Scan for the cell matching the given text and deliver its (x, y) coordinate at center. 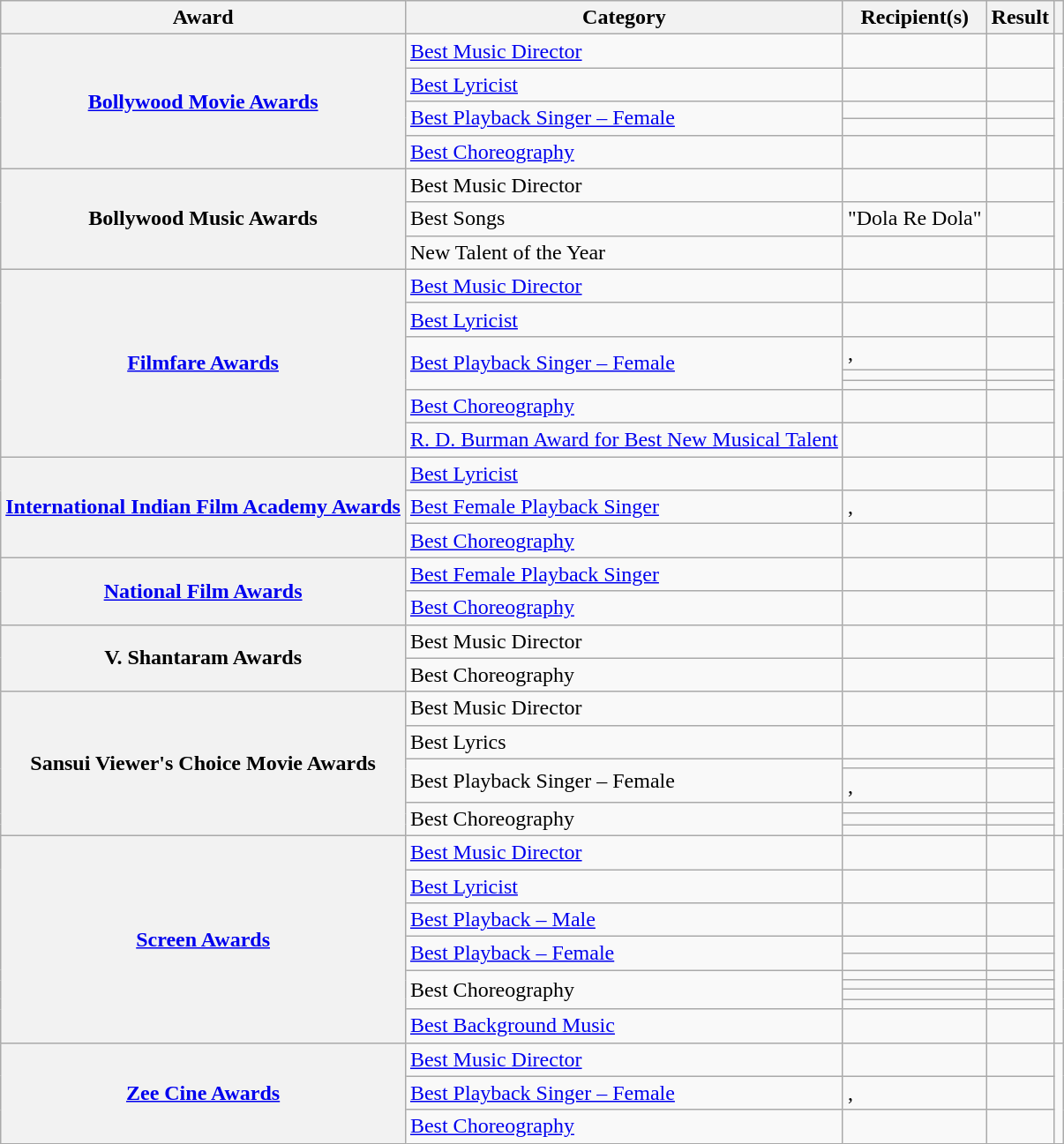
Screen Awards (203, 938)
Award (203, 18)
New Talent of the Year (624, 252)
Category (624, 18)
Best Lyrics (624, 742)
Filmfare Awards (203, 363)
Best Playback – Female (624, 953)
Sansui Viewer's Choice Movie Awards (203, 764)
Recipient(s) (914, 18)
International Indian Film Academy Awards (203, 507)
"Dola Re Dola" (914, 219)
Best Songs (624, 219)
Best Background Music (624, 1026)
V. Shantaram Awards (203, 658)
Zee Cine Awards (203, 1093)
National Film Awards (203, 591)
Bollywood Music Awards (203, 219)
Bollywood Movie Awards (203, 101)
Best Playback – Male (624, 920)
R. D. Burman Award for Best New Musical Talent (624, 440)
Result (1020, 18)
